For the text-containing cell, return its midpoint in (x, y) coordinate format. 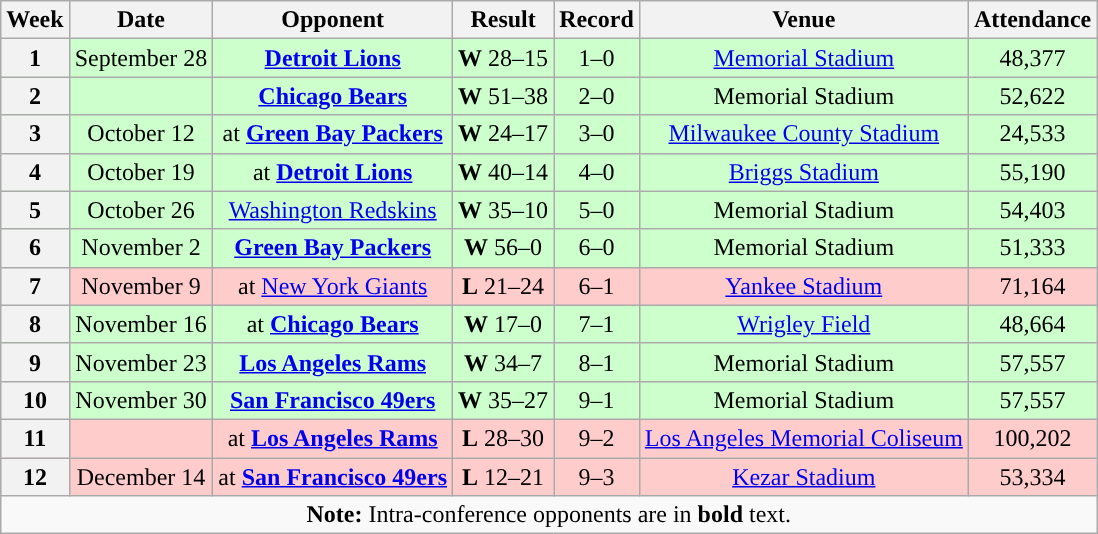
Opponent (333, 20)
6 (35, 248)
12 (35, 477)
San Francisco 49ers (333, 400)
24,533 (1032, 134)
Venue (804, 20)
2–0 (597, 96)
November 9 (141, 286)
8–1 (597, 362)
48,377 (1032, 58)
54,403 (1032, 210)
11 (35, 438)
9–1 (597, 400)
Attendance (1032, 20)
L 21–24 (504, 286)
2 (35, 96)
55,190 (1032, 172)
W 51–38 (504, 96)
100,202 (1032, 438)
L 12–21 (504, 477)
9 (35, 362)
Kezar Stadium (804, 477)
Note: Intra-conference opponents are in bold text. (549, 515)
W 35–27 (504, 400)
1–0 (597, 58)
9–2 (597, 438)
at Los Angeles Rams (333, 438)
5 (35, 210)
Date (141, 20)
48,664 (1032, 324)
Washington Redskins (333, 210)
Detroit Lions (333, 58)
September 28 (141, 58)
W 56–0 (504, 248)
5–0 (597, 210)
Green Bay Packers (333, 248)
at Green Bay Packers (333, 134)
Record (597, 20)
L 28–30 (504, 438)
at San Francisco 49ers (333, 477)
W 24–17 (504, 134)
October 19 (141, 172)
3 (35, 134)
4 (35, 172)
Yankee Stadium (804, 286)
at Chicago Bears (333, 324)
November 23 (141, 362)
at Detroit Lions (333, 172)
Briggs Stadium (804, 172)
71,164 (1032, 286)
Chicago Bears (333, 96)
W 34–7 (504, 362)
W 35–10 (504, 210)
W 28–15 (504, 58)
10 (35, 400)
7 (35, 286)
December 14 (141, 477)
52,622 (1032, 96)
6–1 (597, 286)
8 (35, 324)
November 2 (141, 248)
53,334 (1032, 477)
Result (504, 20)
October 26 (141, 210)
4–0 (597, 172)
3–0 (597, 134)
November 16 (141, 324)
Los Angeles Memorial Coliseum (804, 438)
6–0 (597, 248)
W 17–0 (504, 324)
9–3 (597, 477)
W 40–14 (504, 172)
7–1 (597, 324)
Week (35, 20)
October 12 (141, 134)
1 (35, 58)
November 30 (141, 400)
51,333 (1032, 248)
Milwaukee County Stadium (804, 134)
at New York Giants (333, 286)
Los Angeles Rams (333, 362)
Wrigley Field (804, 324)
